Scan for the cell matching the given text and deliver its [X, Y] coordinate at center. 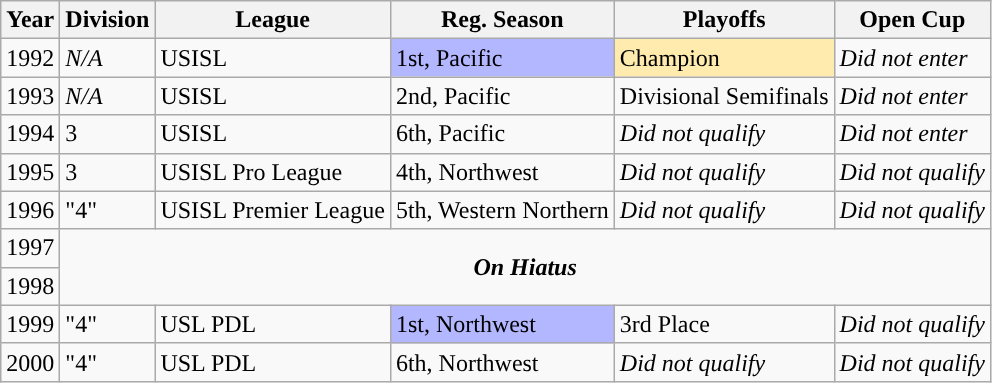
1993 [30, 96]
1996 [30, 210]
2000 [30, 362]
USISL Pro League [272, 172]
USISL Premier League [272, 210]
League [272, 20]
1999 [30, 324]
3rd Place [724, 324]
Divisional Semifinals [724, 96]
Open Cup [912, 20]
Reg. Season [502, 20]
Division [108, 20]
6th, Pacific [502, 134]
1992 [30, 58]
4th, Northwest [502, 172]
Champion [724, 58]
On Hiatus [526, 267]
1998 [30, 286]
1995 [30, 172]
1st, Pacific [502, 58]
5th, Western Northern [502, 210]
6th, Northwest [502, 362]
Playoffs [724, 20]
1994 [30, 134]
1997 [30, 248]
1st, Northwest [502, 324]
2nd, Pacific [502, 96]
Year [30, 20]
